Identify which cell holds the provided text, then report its (X, Y) central coordinate. 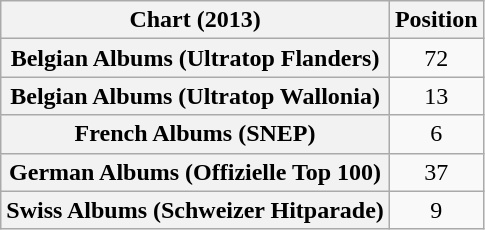
Chart (2013) (196, 20)
13 (436, 96)
9 (436, 210)
German Albums (Offizielle Top 100) (196, 172)
Position (436, 20)
Belgian Albums (Ultratop Flanders) (196, 58)
French Albums (SNEP) (196, 134)
Belgian Albums (Ultratop Wallonia) (196, 96)
6 (436, 134)
72 (436, 58)
Swiss Albums (Schweizer Hitparade) (196, 210)
37 (436, 172)
